Locate the cell with the specified text and output its [X, Y] center coordinate. 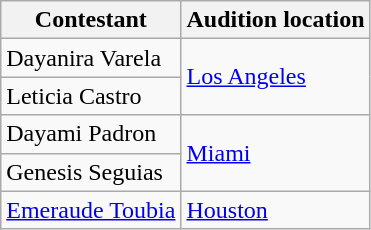
Miami [276, 153]
Audition location [276, 20]
Dayami Padron [91, 134]
Genesis Seguias [91, 172]
Los Angeles [276, 77]
Contestant [91, 20]
Emeraude Toubia [91, 210]
Leticia Castro [91, 96]
Dayanira Varela [91, 58]
Houston [276, 210]
